Determine the [X, Y] coordinate at the center of the cell enclosing the given text.  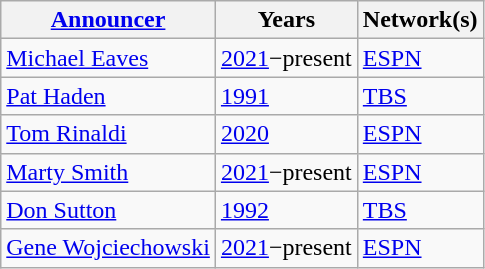
Gene Wojciechowski [108, 248]
2020 [286, 134]
Michael Eaves [108, 58]
1991 [286, 96]
Don Sutton [108, 210]
Years [286, 20]
Announcer [108, 20]
Network(s) [420, 20]
Marty Smith [108, 172]
Pat Haden [108, 96]
Tom Rinaldi [108, 134]
1992 [286, 210]
